Scan for the cell matching the given text and deliver its (x, y) coordinate at center. 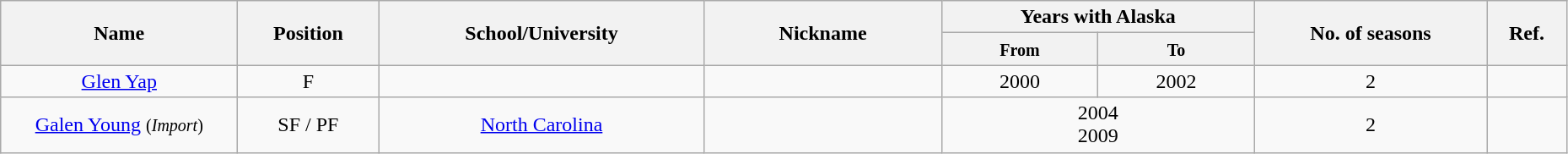
To (1177, 49)
20042009 (1098, 125)
North Carolina (542, 125)
School/University (542, 33)
Position (309, 33)
From (1020, 49)
Years with Alaska (1098, 17)
SF / PF (309, 125)
Galen Young (Import) (120, 125)
Name (120, 33)
2000 (1020, 81)
F (309, 81)
Ref. (1527, 33)
2002 (1177, 81)
Glen Yap (120, 81)
No. of seasons (1370, 33)
Nickname (823, 33)
